Provide the (X, Y) coordinate of the cell's center where the given text is located.  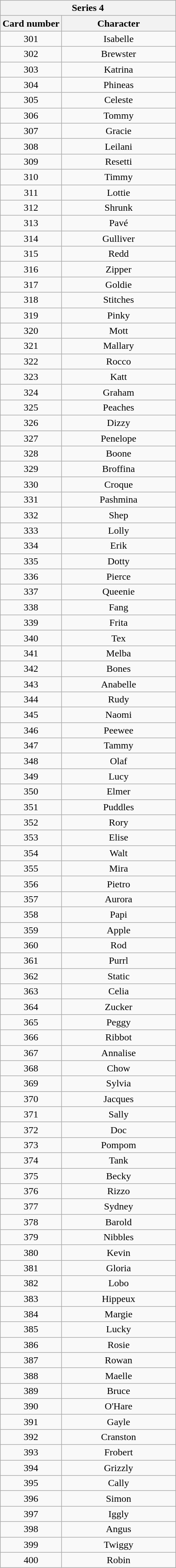
Redd (118, 254)
Series 4 (88, 8)
Pietro (118, 884)
Croque (118, 484)
397 (31, 1514)
Rod (118, 945)
373 (31, 1145)
359 (31, 930)
336 (31, 576)
Tank (118, 1160)
350 (31, 792)
Melba (118, 653)
342 (31, 669)
Sydney (118, 1207)
Static (118, 976)
394 (31, 1468)
391 (31, 1421)
Lolly (118, 530)
Becky (118, 1176)
Barold (118, 1222)
343 (31, 684)
Anabelle (118, 684)
390 (31, 1406)
379 (31, 1237)
387 (31, 1360)
303 (31, 69)
Rudy (118, 700)
Shep (118, 515)
Gloria (118, 1268)
Pashmina (118, 500)
335 (31, 561)
Lottie (118, 193)
Cally (118, 1483)
Rowan (118, 1360)
Erik (118, 546)
Pinky (118, 315)
371 (31, 1114)
382 (31, 1283)
325 (31, 407)
351 (31, 807)
374 (31, 1160)
347 (31, 746)
Zucker (118, 1007)
370 (31, 1099)
338 (31, 607)
309 (31, 161)
Dotty (118, 561)
380 (31, 1253)
384 (31, 1314)
Frobert (118, 1453)
Lucy (118, 776)
Brewster (118, 54)
Bones (118, 669)
O'Hare (118, 1406)
Elise (118, 838)
317 (31, 285)
319 (31, 315)
Nibbles (118, 1237)
346 (31, 730)
Stitches (118, 300)
Resetti (118, 161)
302 (31, 54)
398 (31, 1529)
361 (31, 961)
312 (31, 208)
Rocco (118, 361)
Naomi (118, 715)
Elmer (118, 792)
Simon (118, 1499)
358 (31, 914)
400 (31, 1560)
324 (31, 392)
377 (31, 1207)
Chow (118, 1068)
306 (31, 115)
353 (31, 838)
323 (31, 377)
Broffina (118, 469)
318 (31, 300)
326 (31, 423)
378 (31, 1222)
Fang (118, 607)
Mott (118, 331)
Doc (118, 1130)
Lucky (118, 1329)
Frita (118, 623)
Margie (118, 1314)
Gulliver (118, 239)
Kevin (118, 1253)
383 (31, 1299)
Shrunk (118, 208)
Rosie (118, 1345)
354 (31, 853)
Iggly (118, 1514)
Celia (118, 992)
Hippeux (118, 1299)
316 (31, 269)
395 (31, 1483)
364 (31, 1007)
339 (31, 623)
305 (31, 100)
Goldie (118, 285)
Grizzly (118, 1468)
Dizzy (118, 423)
355 (31, 868)
Tommy (118, 115)
329 (31, 469)
Bruce (118, 1391)
Peaches (118, 407)
365 (31, 1022)
344 (31, 700)
Mallary (118, 346)
315 (31, 254)
Papi (118, 914)
367 (31, 1053)
313 (31, 223)
Katrina (118, 69)
Gayle (118, 1421)
352 (31, 822)
340 (31, 638)
Maelle (118, 1375)
Rory (118, 822)
Jacques (118, 1099)
301 (31, 39)
331 (31, 500)
314 (31, 239)
345 (31, 715)
Aurora (118, 899)
Peewee (118, 730)
Character (118, 23)
328 (31, 454)
Tex (118, 638)
Apple (118, 930)
392 (31, 1437)
Twiggy (118, 1545)
333 (31, 530)
321 (31, 346)
Mira (118, 868)
Purrl (118, 961)
Phineas (118, 85)
Pompom (118, 1145)
Graham (118, 392)
Isabelle (118, 39)
304 (31, 85)
357 (31, 899)
Celeste (118, 100)
Sally (118, 1114)
Lobo (118, 1283)
341 (31, 653)
Peggy (118, 1022)
Olaf (118, 761)
356 (31, 884)
Timmy (118, 177)
372 (31, 1130)
320 (31, 331)
Gracie (118, 131)
Cranston (118, 1437)
396 (31, 1499)
399 (31, 1545)
348 (31, 761)
330 (31, 484)
393 (31, 1453)
Pavé (118, 223)
375 (31, 1176)
385 (31, 1329)
322 (31, 361)
Pierce (118, 576)
Boone (118, 454)
381 (31, 1268)
Rizzo (118, 1191)
Puddles (118, 807)
Robin (118, 1560)
388 (31, 1375)
Leilani (118, 146)
349 (31, 776)
332 (31, 515)
376 (31, 1191)
389 (31, 1391)
Angus (118, 1529)
311 (31, 193)
334 (31, 546)
360 (31, 945)
369 (31, 1084)
Walt (118, 853)
337 (31, 592)
362 (31, 976)
Annalise (118, 1053)
363 (31, 992)
366 (31, 1038)
Card number (31, 23)
Sylvia (118, 1084)
Ribbot (118, 1038)
Katt (118, 377)
368 (31, 1068)
Penelope (118, 438)
310 (31, 177)
327 (31, 438)
Tammy (118, 746)
308 (31, 146)
386 (31, 1345)
307 (31, 131)
Queenie (118, 592)
Zipper (118, 269)
